Identify which cell holds the provided text, then report its [x, y] central coordinate. 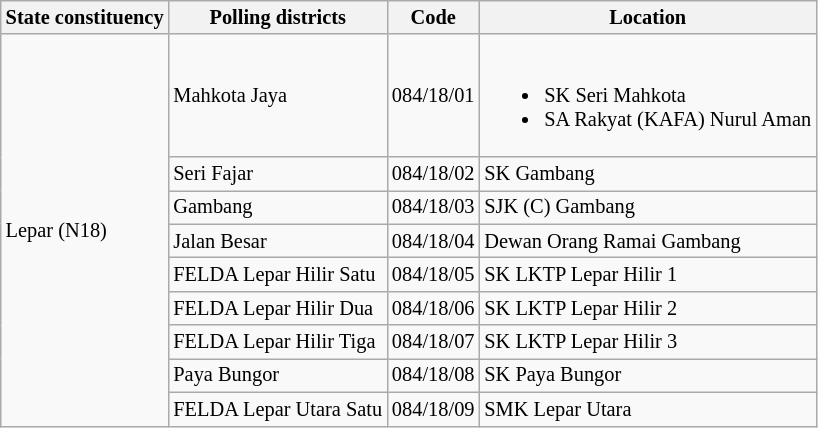
SK LKTP Lepar Hilir 1 [648, 274]
Jalan Besar [278, 241]
FELDA Lepar Hilir Tiga [278, 342]
Gambang [278, 207]
Polling districts [278, 17]
SK LKTP Lepar Hilir 3 [648, 342]
FELDA Lepar Hilir Dua [278, 308]
084/18/07 [433, 342]
084/18/02 [433, 173]
FELDA Lepar Hilir Satu [278, 274]
Seri Fajar [278, 173]
SK LKTP Lepar Hilir 2 [648, 308]
FELDA Lepar Utara Satu [278, 409]
SMK Lepar Utara [648, 409]
Code [433, 17]
084/18/03 [433, 207]
State constituency [85, 17]
Lepar (N18) [85, 230]
SJK (C) Gambang [648, 207]
084/18/04 [433, 241]
084/18/08 [433, 375]
Paya Bungor [278, 375]
Mahkota Jaya [278, 95]
Dewan Orang Ramai Gambang [648, 241]
SK Gambang [648, 173]
084/18/05 [433, 274]
SK Paya Bungor [648, 375]
SK Seri MahkotaSA Rakyat (KAFA) Nurul Aman [648, 95]
Location [648, 17]
084/18/01 [433, 95]
084/18/09 [433, 409]
084/18/06 [433, 308]
